Scan for the cell matching the given text and deliver its (x, y) coordinate at center. 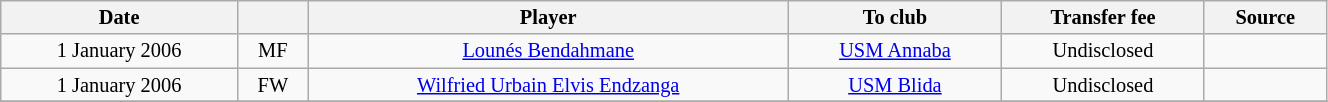
FW (272, 85)
MF (272, 51)
To club (895, 17)
Date (120, 17)
Wilfried Urbain Elvis Endzanga (548, 85)
Player (548, 17)
Lounés Bendahmane (548, 51)
Transfer fee (1103, 17)
Source (1265, 17)
USM Annaba (895, 51)
USM Blida (895, 85)
